From the cell containing the given text, extract its center point as [X, Y] coordinate. 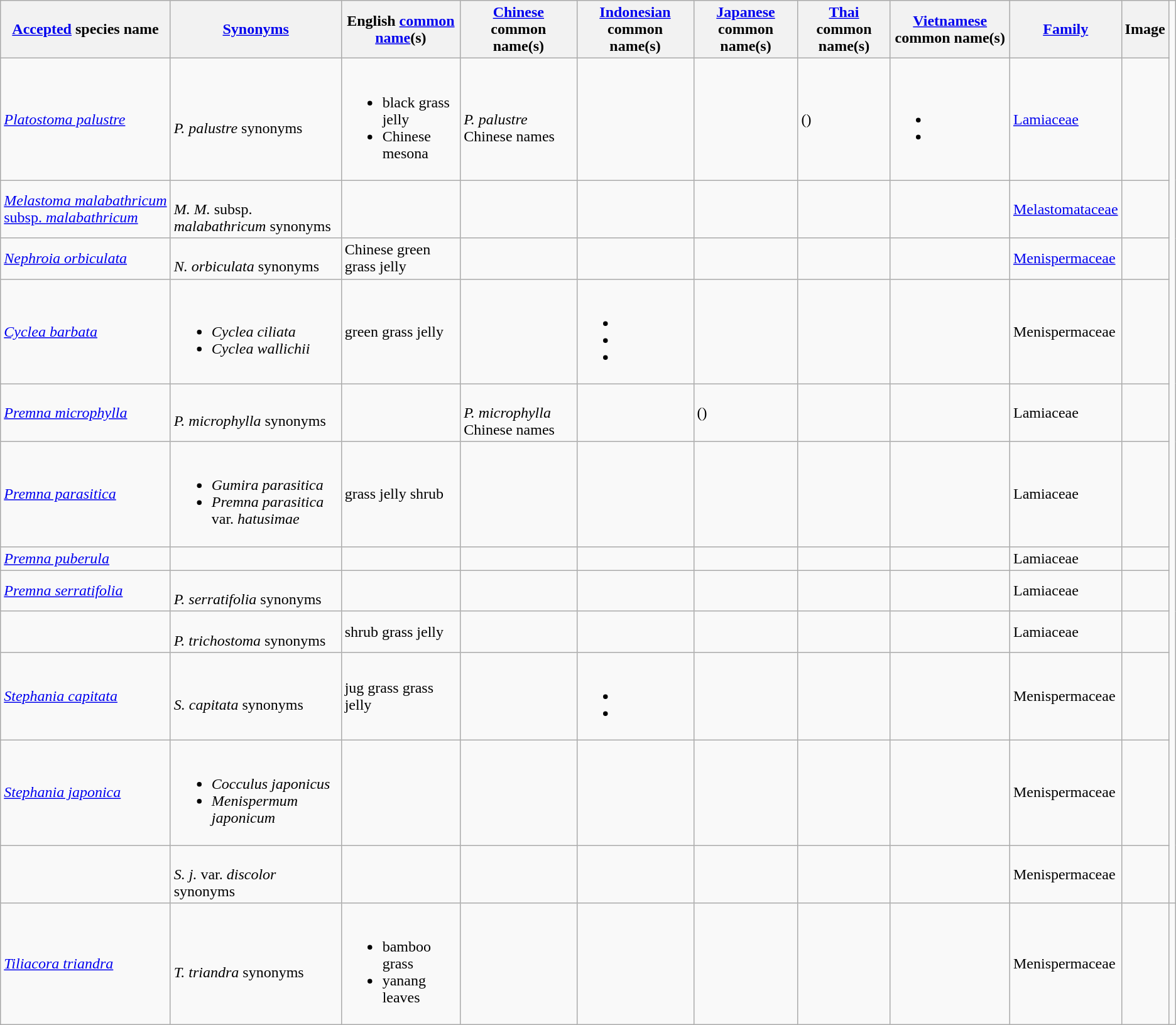
bamboo grassyanang leaves [401, 964]
T. triandra synonyms [256, 964]
P. serratifolia synonyms [256, 590]
Premna microphylla [85, 413]
Chinese green grass jelly [401, 259]
S. j. var. discolor synonyms [256, 874]
M. M. subsp. malabathricum synonyms [256, 209]
Family [1065, 30]
S. capitata synonyms [256, 696]
Indonesian common name(s) [635, 30]
P. palustre Chinese names [519, 119]
grass jelly shrub [401, 494]
Premna parasitica [85, 494]
green grass jelly [401, 332]
Japanese common name(s) [746, 30]
Stephania capitata [85, 696]
Tiliacora triandra [85, 964]
Platostoma palustre [85, 119]
black grass jellyChinese mesona [401, 119]
P. microphylla Chinese names [519, 413]
Melastoma malabathricum subsp. malabathricum [85, 209]
English common name(s) [401, 30]
Synonyms [256, 30]
Chinese common name(s) [519, 30]
shrub grass jelly [401, 632]
Cyclea ciliataCyclea wallichii [256, 332]
P. trichostoma synonyms [256, 632]
jug grass grass jelly [401, 696]
Image [1145, 30]
Thai common name(s) [844, 30]
P. palustre synonyms [256, 119]
Premna serratifolia [85, 590]
Cyclea barbata [85, 332]
Premna puberula [85, 558]
Nephroia orbiculata [85, 259]
Melastomataceae [1065, 209]
Stephania japonica [85, 793]
P. microphylla synonyms [256, 413]
Cocculus japonicusMenispermum japonicum [256, 793]
N. orbiculata synonyms [256, 259]
Accepted species name [85, 30]
Vietnamese common name(s) [950, 30]
Gumira parasiticaPremna parasitica var. hatusimae [256, 494]
